Output the [X, Y] coordinate of the center of the cell containing the given text.  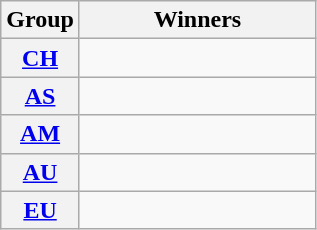
Group [40, 20]
Winners [197, 20]
AM [40, 134]
EU [40, 210]
AS [40, 96]
CH [40, 58]
AU [40, 172]
